From the cell containing the given text, extract its center point as [X, Y] coordinate. 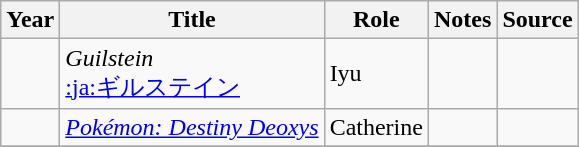
Catherine [376, 127]
Source [538, 20]
Iyu [376, 74]
Guilstein:ja:ギルステイン [192, 74]
Title [192, 20]
Pokémon: Destiny Deoxys [192, 127]
Notes [462, 20]
Role [376, 20]
Year [30, 20]
